Identify which cell holds the provided text, then report its [x, y] central coordinate. 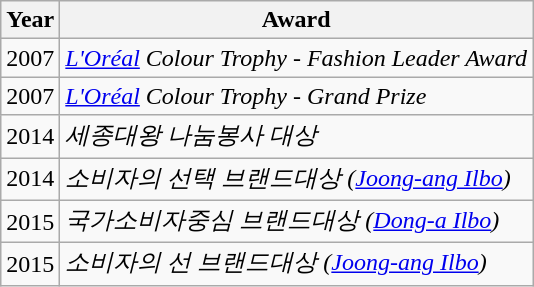
Award [296, 20]
세종대왕 나눔봉사 대상 [296, 136]
소비자의 선 브랜드대상 (Joong-ang Ilbo) [296, 264]
Year [30, 20]
L'Oréal Colour Trophy - Fashion Leader Award [296, 58]
국가소비자중심 브랜드대상 (Dong-a Ilbo) [296, 222]
L'Oréal Colour Trophy - Grand Prize [296, 96]
소비자의 선택 브랜드대상 (Joong-ang Ilbo) [296, 180]
